Search for the cell housing the specified text and yield its (X, Y) center coordinate. 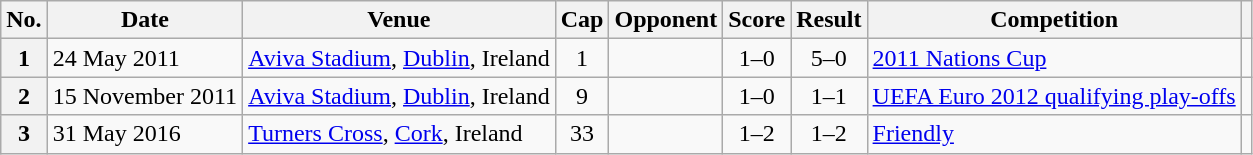
33 (582, 134)
Venue (400, 20)
Opponent (666, 20)
24 May 2011 (144, 58)
Competition (1054, 20)
2011 Nations Cup (1054, 58)
Cap (582, 20)
Friendly (1054, 134)
1–1 (829, 96)
Result (829, 20)
5–0 (829, 58)
31 May 2016 (144, 134)
2 (24, 96)
Score (757, 20)
Date (144, 20)
No. (24, 20)
9 (582, 96)
UEFA Euro 2012 qualifying play-offs (1054, 96)
15 November 2011 (144, 96)
Turners Cross, Cork, Ireland (400, 134)
3 (24, 134)
